Output the [x, y] coordinate of the center of the cell containing the given text.  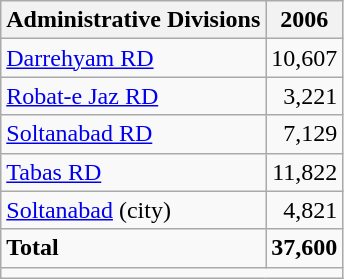
2006 [304, 20]
Soltanabad (city) [134, 210]
10,607 [304, 58]
11,822 [304, 172]
Soltanabad RD [134, 134]
3,221 [304, 96]
4,821 [304, 210]
37,600 [304, 248]
Administrative Divisions [134, 20]
Total [134, 248]
Darrehyam RD [134, 58]
7,129 [304, 134]
Tabas RD [134, 172]
Robat-e Jaz RD [134, 96]
